Return the [x, y] coordinate for the center point of the cell that contains the specified text.  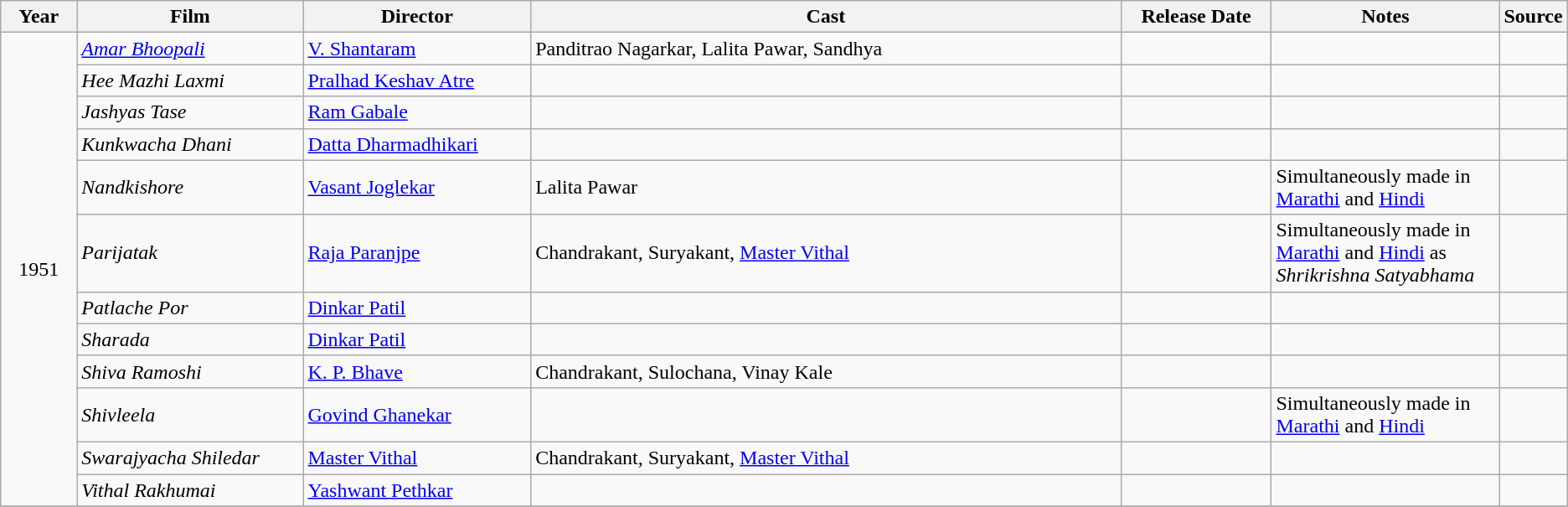
Release Date [1196, 17]
Notes [1385, 17]
1951 [39, 270]
Film [190, 17]
Parijatak [190, 253]
Swarajyacha Shiledar [190, 458]
Shivleela [190, 414]
Ram Gabale [417, 112]
Kunkwacha Dhani [190, 144]
Nandkishore [190, 188]
K. P. Bhave [417, 371]
Yashwant Pethkar [417, 490]
Datta Dharmadhikari [417, 144]
Govind Ghanekar [417, 414]
Pralhad Keshav Atre [417, 80]
Simultaneously made in Marathi and Hindi as Shrikrishna Satyabhama [1385, 253]
Patlache Por [190, 308]
Jashyas Tase [190, 112]
Director [417, 17]
Sharada [190, 339]
V. Shantaram [417, 49]
Amar Bhoopali [190, 49]
Lalita Pawar [826, 188]
Shiva Ramoshi [190, 371]
Panditrao Nagarkar, Lalita Pawar, Sandhya [826, 49]
Vasant Joglekar [417, 188]
Vithal Rakhumai [190, 490]
Chandrakant, Sulochana, Vinay Kale [826, 371]
Hee Mazhi Laxmi [190, 80]
Raja Paranjpe [417, 253]
Year [39, 17]
Cast [826, 17]
Source [1533, 17]
Master Vithal [417, 458]
